Identify which cell holds the provided text, then report its [x, y] central coordinate. 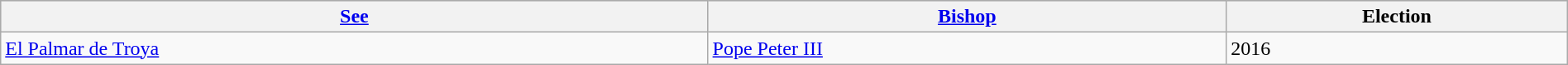
El Palmar de Troya [354, 48]
2016 [1398, 48]
Election [1398, 17]
Bishop [968, 17]
See [354, 17]
Pope Peter III [968, 48]
